Capture the cell that displays the provided text and extract its (x, y) central coordinate. 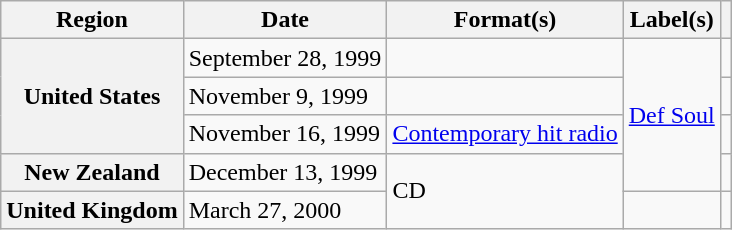
Contemporary hit radio (505, 134)
United States (92, 96)
Region (92, 20)
Format(s) (505, 20)
New Zealand (92, 172)
March 27, 2000 (285, 210)
United Kingdom (92, 210)
Def Soul (672, 115)
Label(s) (672, 20)
September 28, 1999 (285, 58)
December 13, 1999 (285, 172)
November 16, 1999 (285, 134)
CD (505, 191)
Date (285, 20)
November 9, 1999 (285, 96)
